Determine the [X, Y] coordinate at the center of the cell enclosing the given text.  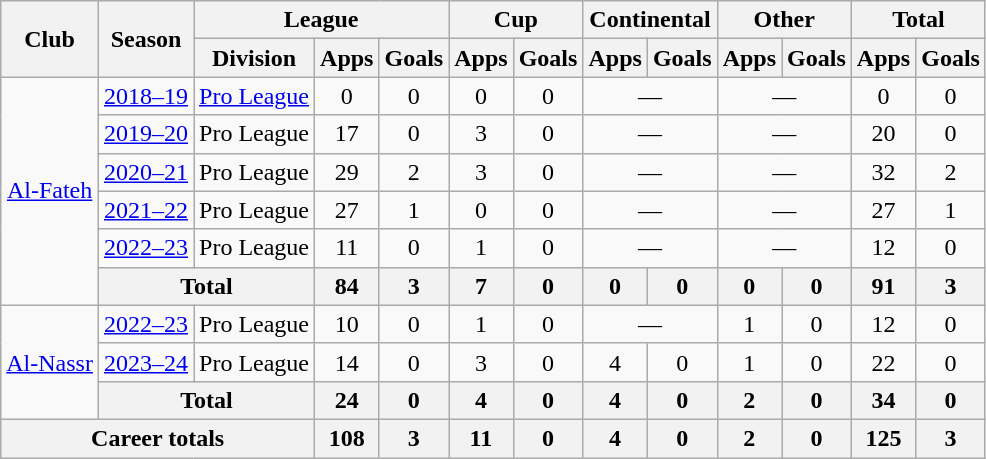
League [322, 20]
125 [883, 438]
2019–20 [146, 134]
10 [347, 324]
24 [347, 400]
14 [347, 362]
2023–24 [146, 362]
2020–21 [146, 172]
29 [347, 172]
Al-Fateh [50, 191]
Other [784, 20]
Division [254, 58]
91 [883, 286]
34 [883, 400]
20 [883, 134]
32 [883, 172]
Continental [650, 20]
17 [347, 134]
Al-Nassr [50, 362]
2021–22 [146, 210]
Career totals [158, 438]
Season [146, 39]
2018–19 [146, 96]
7 [481, 286]
108 [347, 438]
Cup [516, 20]
22 [883, 362]
84 [347, 286]
Club [50, 39]
